Extract the [x, y] coordinate from the center of the cell holding the provided text.  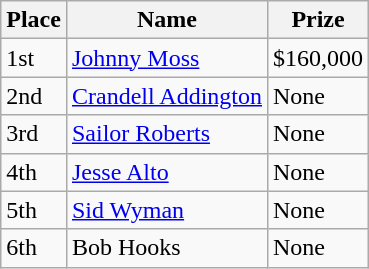
5th [34, 210]
Sailor Roberts [166, 134]
Crandell Addington [166, 96]
Place [34, 20]
Sid Wyman [166, 210]
Bob Hooks [166, 248]
4th [34, 172]
3rd [34, 134]
Jesse Alto [166, 172]
1st [34, 58]
2nd [34, 96]
Johnny Moss [166, 58]
Prize [318, 20]
Name [166, 20]
6th [34, 248]
$160,000 [318, 58]
